Return the [x, y] coordinate for the center point of the cell that contains the specified text.  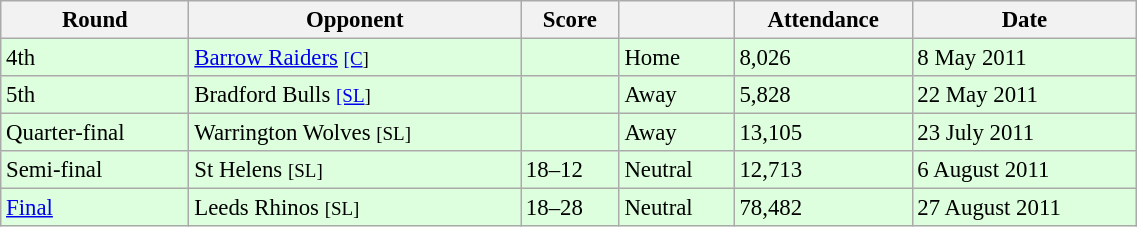
8,026 [823, 58]
Date [1024, 20]
Bradford Bulls [SL] [355, 95]
St Helens [SL] [355, 170]
22 May 2011 [1024, 95]
Quarter-final [95, 133]
Score [570, 20]
18–28 [570, 208]
12,713 [823, 170]
Opponent [355, 20]
5,828 [823, 95]
18–12 [570, 170]
27 August 2011 [1024, 208]
78,482 [823, 208]
Barrow Raiders [C] [355, 58]
Round [95, 20]
6 August 2011 [1024, 170]
8 May 2011 [1024, 58]
4th [95, 58]
Attendance [823, 20]
Leeds Rhinos [SL] [355, 208]
Semi-final [95, 170]
Final [95, 208]
13,105 [823, 133]
5th [95, 95]
Warrington Wolves [SL] [355, 133]
Home [676, 58]
23 July 2011 [1024, 133]
